For the text-containing cell, return its midpoint in (x, y) coordinate format. 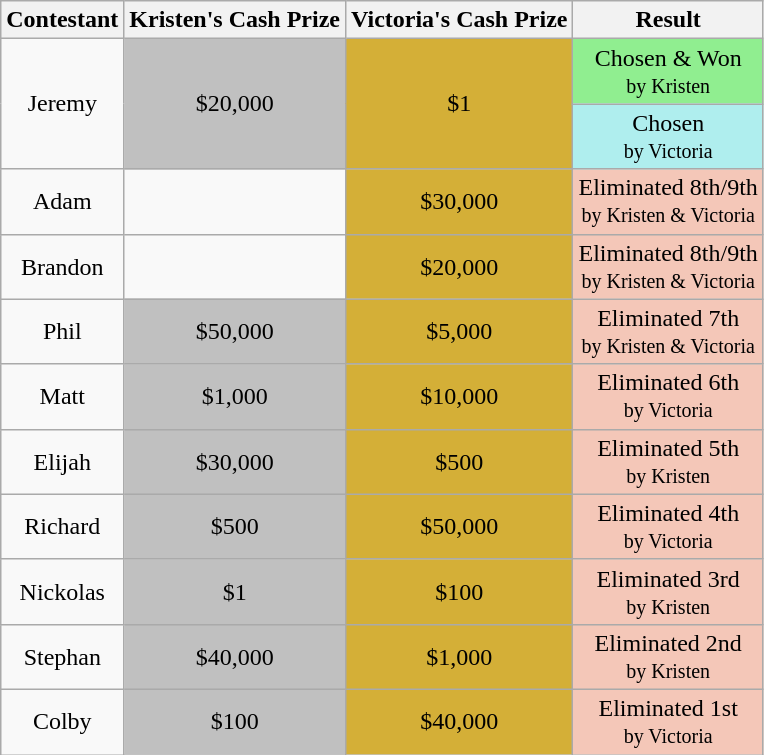
Chosen & Wonby Kristen (668, 72)
Kristen's Cash Prize (235, 20)
Stephan (62, 656)
Elijah (62, 462)
Eliminated 5th by Kristen (668, 462)
Jeremy (62, 104)
Chosen by Victoria (668, 136)
$10,000 (460, 396)
Eliminated 7th by Kristen & Victoria (668, 332)
Eliminated 6th by Victoria (668, 396)
Matt (62, 396)
$5,000 (460, 332)
Phil (62, 332)
Victoria's Cash Prize (460, 20)
Brandon (62, 266)
Eliminated 4th by Victoria (668, 526)
Colby (62, 722)
Eliminated 3rd by Kristen (668, 592)
Contestant (62, 20)
Richard (62, 526)
Adam (62, 202)
Eliminated 1st by Victoria (668, 722)
Result (668, 20)
Eliminated 2nd by Kristen (668, 656)
Nickolas (62, 592)
